Provide the [X, Y] coordinate of the cell's center where the given text is located.  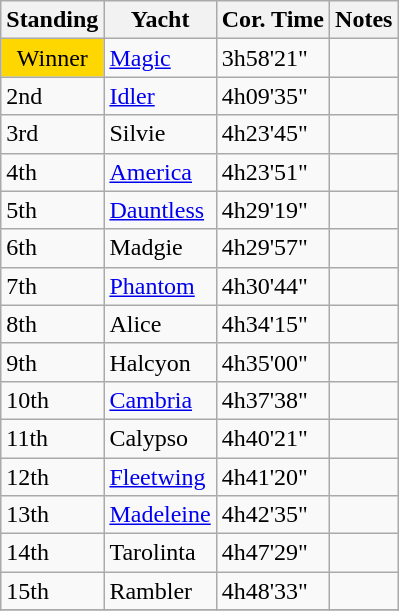
13th [52, 515]
Silvie [160, 134]
5th [52, 210]
7th [52, 286]
4h23'51" [272, 172]
3h58'21" [272, 58]
4h30'44" [272, 286]
8th [52, 324]
Standing [52, 20]
Fleetwing [160, 477]
12th [52, 477]
Cambria [160, 400]
14th [52, 553]
Notes [364, 20]
4h35'00" [272, 362]
Dauntless [160, 210]
Alice [160, 324]
4h47'29" [272, 553]
4h34'15" [272, 324]
4h09'35" [272, 96]
4h42'35" [272, 515]
Halcyon [160, 362]
Cor. Time [272, 20]
Phantom [160, 286]
6th [52, 248]
3rd [52, 134]
2nd [52, 96]
Madgie [160, 248]
15th [52, 591]
11th [52, 438]
9th [52, 362]
4h37'38" [272, 400]
10th [52, 400]
Yacht [160, 20]
Madeleine [160, 515]
4th [52, 172]
4h48'33" [272, 591]
4h41'20" [272, 477]
4h40'21" [272, 438]
Magic [160, 58]
4h29'57" [272, 248]
4h23'45" [272, 134]
Winner [52, 58]
4h29'19" [272, 210]
America [160, 172]
Calypso [160, 438]
Tarolinta [160, 553]
Rambler [160, 591]
Idler [160, 96]
